Identify which cell holds the provided text, then report its [x, y] central coordinate. 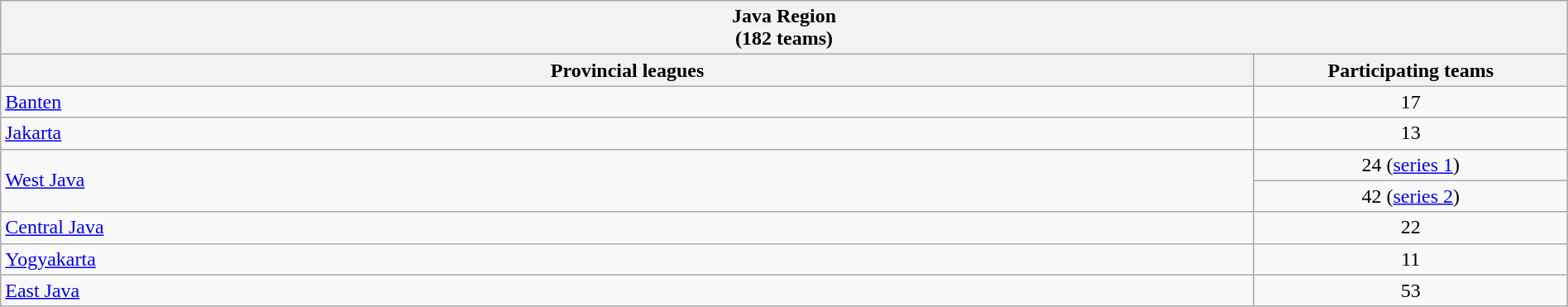
13 [1411, 133]
11 [1411, 259]
Banten [628, 102]
17 [1411, 102]
Java Region(182 teams) [784, 28]
Yogyakarta [628, 259]
24 (series 1) [1411, 165]
East Java [628, 290]
42 (series 2) [1411, 196]
Participating teams [1411, 70]
Provincial leagues [628, 70]
West Java [628, 180]
22 [1411, 228]
Central Java [628, 228]
Jakarta [628, 133]
53 [1411, 290]
